Locate the cell with the specified text and output its (x, y) center coordinate. 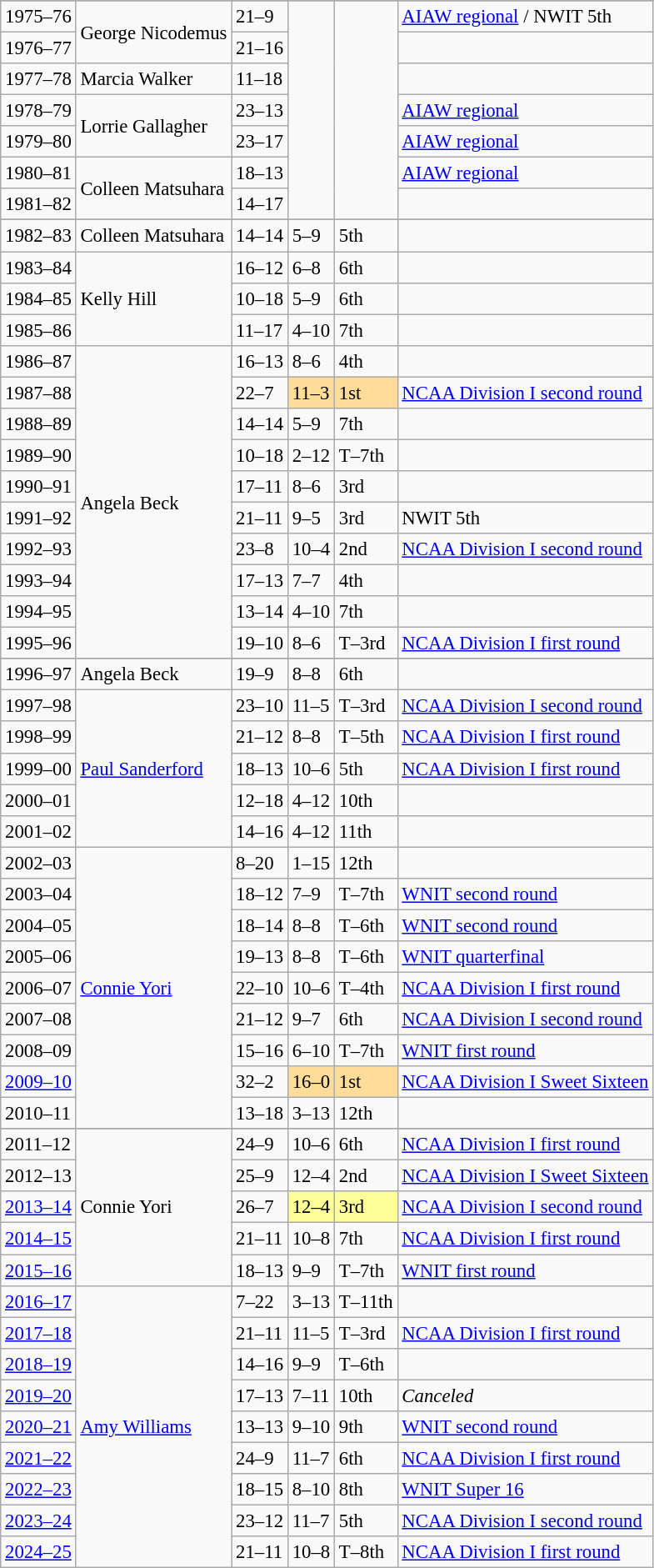
2003–04 (38, 894)
2016–17 (38, 1301)
22–10 (260, 988)
2–12 (311, 455)
1999–00 (38, 769)
2010–11 (38, 1114)
T–11th (366, 1301)
1989–90 (38, 455)
1983–84 (38, 268)
13–13 (260, 1427)
1984–85 (38, 298)
8–20 (260, 863)
2021–22 (38, 1458)
8–10 (311, 1490)
Kelly Hill (153, 298)
1994–95 (38, 612)
11–18 (260, 79)
1982–83 (38, 236)
NWIT 5th (525, 518)
2022–23 (38, 1490)
32–2 (260, 1082)
1987–88 (38, 393)
11–17 (260, 330)
8th (366, 1490)
6–10 (311, 1051)
1978–79 (38, 111)
14–17 (260, 204)
Paul Sanderford (153, 769)
25–9 (260, 1176)
George Nicodemus (153, 32)
16–13 (260, 361)
1990–91 (38, 487)
2004–05 (38, 925)
Amy Williams (153, 1426)
6–8 (311, 268)
10–4 (311, 549)
1997–98 (38, 706)
2007–08 (38, 1019)
1995–96 (38, 644)
1976–77 (38, 48)
23–10 (260, 706)
2015–16 (38, 1270)
2013–14 (38, 1208)
18–14 (260, 925)
23–13 (260, 111)
WNIT quarterfinal (525, 957)
9th (366, 1427)
1985–86 (38, 330)
26–7 (260, 1208)
18–15 (260, 1490)
2018–19 (38, 1364)
19–10 (260, 644)
1996–97 (38, 674)
1993–94 (38, 581)
2023–24 (38, 1520)
AIAW regional / NWIT 5th (525, 17)
9–10 (311, 1427)
1975–76 (38, 17)
2000–01 (38, 800)
21–16 (260, 48)
19–9 (260, 674)
1998–99 (38, 738)
13–18 (260, 1114)
16–0 (311, 1082)
2011–12 (38, 1145)
Marcia Walker (153, 79)
1992–93 (38, 549)
1988–89 (38, 424)
T–5th (366, 738)
T–8th (366, 1552)
2019–20 (38, 1395)
7–22 (260, 1301)
1–15 (311, 863)
23–17 (260, 142)
T–4th (366, 988)
21–9 (260, 17)
2008–09 (38, 1051)
23–8 (260, 549)
2002–03 (38, 863)
2005–06 (38, 957)
WNIT Super 16 (525, 1490)
23–12 (260, 1520)
1986–87 (38, 361)
1991–92 (38, 518)
2024–25 (38, 1552)
9–5 (311, 518)
11–3 (311, 393)
9–7 (311, 1019)
1977–78 (38, 79)
7–7 (311, 581)
7–11 (311, 1395)
2014–15 (38, 1239)
17–11 (260, 487)
13–14 (260, 612)
22–7 (260, 393)
19–13 (260, 957)
2017–18 (38, 1333)
11th (366, 831)
2020–21 (38, 1427)
Canceled (525, 1395)
2012–13 (38, 1176)
1980–81 (38, 173)
2009–10 (38, 1082)
18–12 (260, 894)
16–12 (260, 268)
Lorrie Gallagher (153, 127)
2006–07 (38, 988)
2001–02 (38, 831)
12–18 (260, 800)
15–16 (260, 1051)
7–9 (311, 894)
1981–82 (38, 204)
1979–80 (38, 142)
